Provide the (x, y) coordinate of the cell's center where the given text is located.  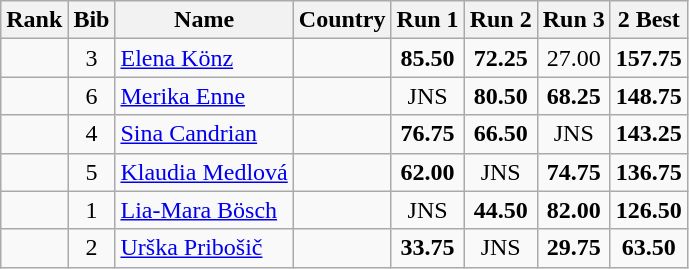
74.75 (574, 172)
Lia-Mara Bösch (204, 210)
Rank (34, 20)
4 (92, 134)
44.50 (500, 210)
2 Best (648, 20)
27.00 (574, 58)
Country (342, 20)
Sina Candrian (204, 134)
148.75 (648, 96)
Run 3 (574, 20)
Klaudia Medlová (204, 172)
80.50 (500, 96)
5 (92, 172)
143.25 (648, 134)
Name (204, 20)
85.50 (428, 58)
136.75 (648, 172)
63.50 (648, 248)
76.75 (428, 134)
6 (92, 96)
3 (92, 58)
Bib (92, 20)
2 (92, 248)
126.50 (648, 210)
Urška Pribošič (204, 248)
1 (92, 210)
68.25 (574, 96)
82.00 (574, 210)
Run 2 (500, 20)
33.75 (428, 248)
Merika Enne (204, 96)
62.00 (428, 172)
157.75 (648, 58)
Run 1 (428, 20)
66.50 (500, 134)
29.75 (574, 248)
Elena Könz (204, 58)
72.25 (500, 58)
